Provide the (X, Y) coordinate of the cell's center where the given text is located.  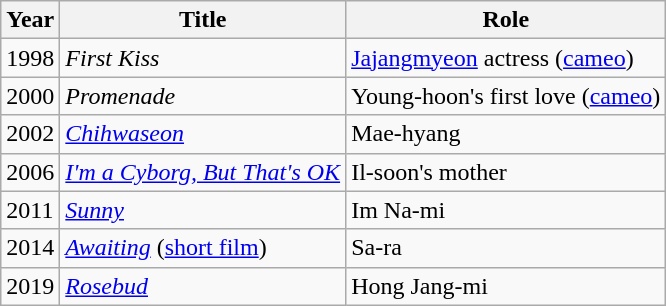
2002 (30, 134)
2000 (30, 96)
Awaiting (short film) (203, 248)
Young-hoon's first love (cameo) (506, 96)
2014 (30, 248)
Promenade (203, 96)
Year (30, 20)
Jajangmyeon actress (cameo) (506, 58)
Mae-hyang (506, 134)
Il-soon's mother (506, 172)
Role (506, 20)
2006 (30, 172)
Sa-ra (506, 248)
2019 (30, 286)
Hong Jang-mi (506, 286)
Rosebud (203, 286)
First Kiss (203, 58)
1998 (30, 58)
Title (203, 20)
I'm a Cyborg, But That's OK (203, 172)
Im Na-mi (506, 210)
Sunny (203, 210)
Chihwaseon (203, 134)
2011 (30, 210)
